Provide the (X, Y) coordinate of the cell's center where the given text is located.  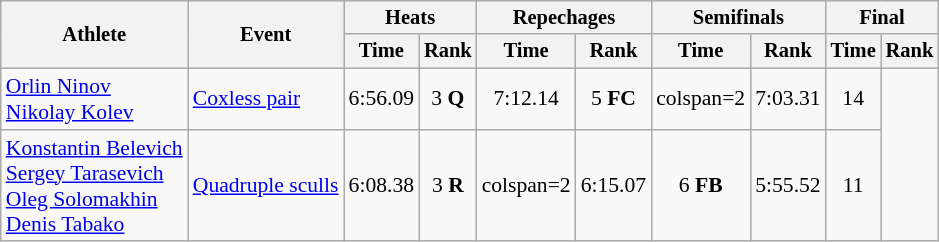
Coxless pair (266, 100)
Konstantin BelevichSergey TarasevichOleg SolomakhinDenis Tabako (94, 186)
5:55.52 (788, 186)
7:03.31 (788, 100)
6 FB (700, 186)
Repechages (564, 18)
6:08.38 (382, 186)
Final (882, 18)
Quadruple sculls (266, 186)
6:15.07 (614, 186)
Orlin NinovNikolay Kolev (94, 100)
7:12.14 (526, 100)
3 R (448, 186)
Heats (410, 18)
Athlete (94, 34)
Event (266, 34)
14 (854, 100)
Semifinals (738, 18)
3 Q (448, 100)
6:56.09 (382, 100)
5 FC (614, 100)
11 (854, 186)
